Locate the cell with the specified text and output its (X, Y) center coordinate. 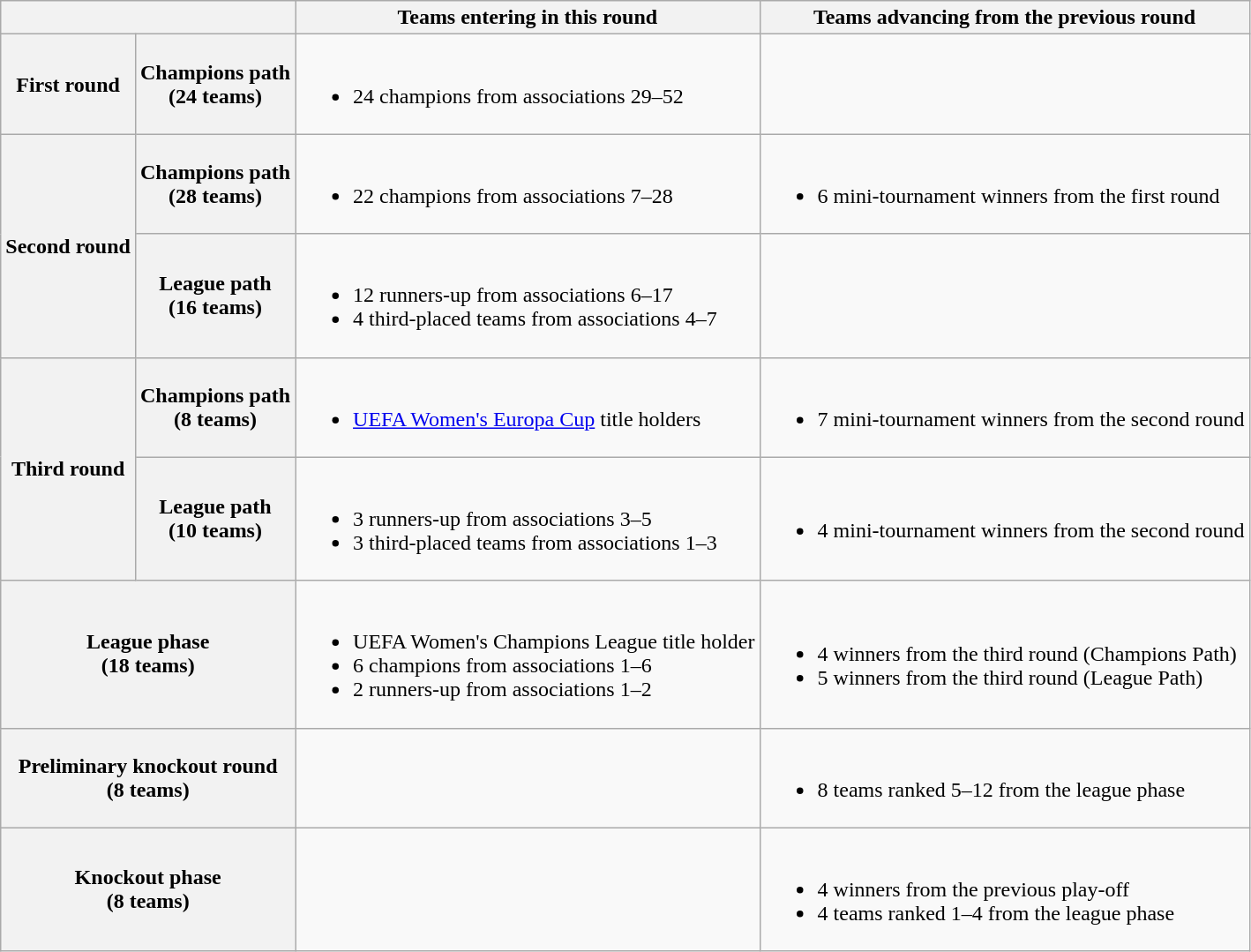
6 mini-tournament winners from the first round (1004, 184)
22 champions from associations 7–28 (528, 184)
24 champions from associations 29–52 (528, 85)
UEFA Women's Champions League title holder6 champions from associations 1–62 runners-up from associations 1–2 (528, 655)
Third round (69, 469)
Teams advancing from the previous round (1004, 18)
3 runners-up from associations 3–53 third-placed teams from associations 1–3 (528, 519)
8 teams ranked 5–12 from the league phase (1004, 778)
First round (69, 85)
UEFA Women's Europa Cup title holders (528, 408)
4 winners from the third round (Champions Path)5 winners from the third round (League Path) (1004, 655)
League phase(18 teams) (148, 655)
Preliminary knockout round(8 teams) (148, 778)
League path(16 teams) (215, 296)
4 winners from the previous play-off4 teams ranked 1–4 from the league phase (1004, 889)
12 runners-up from associations 6–174 third-placed teams from associations 4–7 (528, 296)
4 mini-tournament winners from the second round (1004, 519)
7 mini-tournament winners from the second round (1004, 408)
Knockout phase(8 teams) (148, 889)
League path(10 teams) (215, 519)
Second round (69, 245)
Champions path(8 teams) (215, 408)
Champions path(28 teams) (215, 184)
Teams entering in this round (528, 18)
Champions path(24 teams) (215, 85)
